Capture the cell that displays the provided text and extract its [x, y] central coordinate. 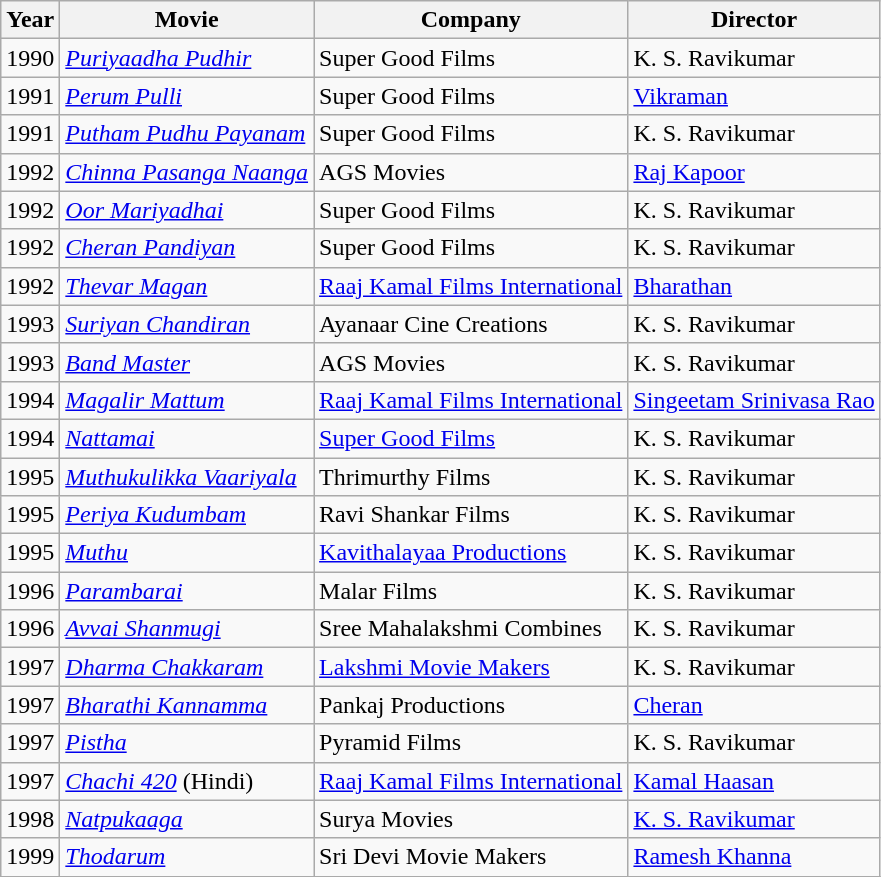
Natpukaaga [187, 819]
Suriyan Chandiran [187, 324]
Kamal Haasan [754, 781]
Thodarum [187, 857]
Thrimurthy Films [471, 477]
Surya Movies [471, 819]
Nattamai [187, 438]
Muthukulikka Vaariyala [187, 477]
Puriyaadha Pudhir [187, 58]
Oor Mariyadhai [187, 210]
Movie [187, 20]
Band Master [187, 362]
Parambarai [187, 591]
Ayanaar Cine Creations [471, 324]
Pistha [187, 743]
Chinna Pasanga Naanga [187, 172]
1999 [30, 857]
Malar Films [471, 591]
1990 [30, 58]
1998 [30, 819]
Bharathi Kannamma [187, 705]
Muthu [187, 553]
Avvai Shanmugi [187, 629]
Sree Mahalakshmi Combines [471, 629]
Pankaj Productions [471, 705]
Magalir Mattum [187, 400]
Dharma Chakkaram [187, 667]
Singeetam Srinivasa Rao [754, 400]
Raj Kapoor [754, 172]
Director [754, 20]
Kavithalayaa Productions [471, 553]
Lakshmi Movie Makers [471, 667]
Year [30, 20]
Cheran [754, 705]
Sri Devi Movie Makers [471, 857]
Cheran Pandiyan [187, 248]
Company [471, 20]
Pyramid Films [471, 743]
Ramesh Khanna [754, 857]
Chachi 420 (Hindi) [187, 781]
Perum Pulli [187, 96]
Vikraman [754, 96]
Periya Kudumbam [187, 515]
Ravi Shankar Films [471, 515]
Putham Pudhu Payanam [187, 134]
Thevar Magan [187, 286]
Bharathan [754, 286]
